Return the [X, Y] coordinate for the center point of the cell that contains the specified text.  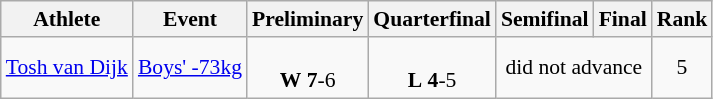
Event [190, 19]
W 7-6 [308, 68]
Tosh van Dijk [67, 68]
Athlete [67, 19]
Semifinal [545, 19]
did not advance [574, 68]
Rank [682, 19]
L 4-5 [432, 68]
Quarterfinal [432, 19]
Final [623, 19]
5 [682, 68]
Preliminary [308, 19]
Boys' -73kg [190, 68]
